Provide the [X, Y] coordinate of the cell's center where the given text is located.  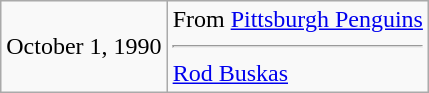
From Pittsburgh PenguinsRod Buskas [298, 47]
October 1, 1990 [84, 47]
